Return the [x, y] coordinate for the center point of the cell that contains the specified text.  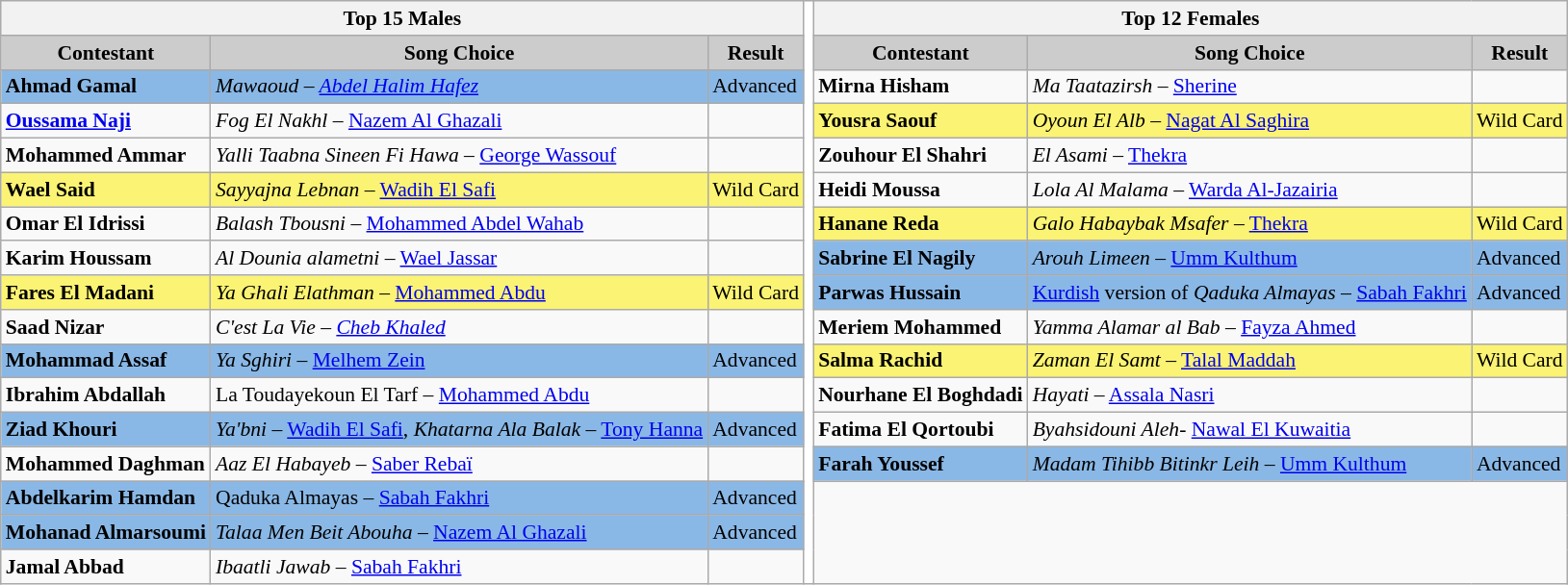
Hayati – Assala Nasri [1249, 395]
C'est La Vie – Cheb Khaled [459, 327]
Jamal Abbad [106, 567]
Ya Ghali Elathman – Mohammed Abdu [459, 292]
Parwas Hussain [920, 292]
Karim Houssam [106, 259]
Salma Rachid [920, 361]
Top 15 Males [402, 18]
Zouhour El Shahri [920, 156]
El Asami – Thekra [1249, 156]
Ya Sghiri – Melhem Zein [459, 361]
Sabrine El Nagily [920, 259]
Mohammed Daghman [106, 464]
Balash Tbousni – Mohammed Abdel Wahab [459, 224]
Heidi Moussa [920, 190]
Galo Habaybak Msafer – Thekra [1249, 224]
La Toudayekoun El Tarf – Mohammed Abdu [459, 395]
Hanane Reda [920, 224]
Aaz El Habayeb – Saber Rebaï [459, 464]
Mohammad Assaf [106, 361]
Mohammed Ammar [106, 156]
Yalli Taabna Sineen Fi Hawa – George Wassouf [459, 156]
Saad Nizar [106, 327]
Fog El Nakhl – Nazem Al Ghazali [459, 121]
Lola Al Malama – Warda Al-Jazairia [1249, 190]
Ibrahim Abdallah [106, 395]
Oussama Naji [106, 121]
Ahmad Gamal [106, 87]
Zaman El Samt – Talal Maddah [1249, 361]
Fatima El Qortoubi [920, 430]
Meriem Mohammed [920, 327]
Kurdish version of Qaduka Almayas – Sabah Fakhri [1249, 292]
Abdelkarim Hamdan [106, 498]
Omar El Idrissi [106, 224]
Yamma Alamar al Bab – Fayza Ahmed [1249, 327]
Ziad Khouri [106, 430]
Oyoun El Alb – Nagat Al Saghira [1249, 121]
Ya'bni – Wadih El Safi, Khatarna Ala Balak – Tony Hanna [459, 430]
Top 12 Females [1190, 18]
Madam Tihibb Bitinkr Leih – Umm Kulthum [1249, 464]
Nourhane El Boghdadi [920, 395]
Fares El Madani [106, 292]
Mawaoud – Abdel Halim Hafez [459, 87]
Mirna Hisham [920, 87]
Ibaatli Jawab – Sabah Fakhri [459, 567]
Wael Said [106, 190]
Yousra Saouf [920, 121]
Talaa Men Beit Abouha – Nazem Al Ghazali [459, 533]
Farah Youssef [920, 464]
Al Dounia alametni – Wael Jassar [459, 259]
Ma Taatazirsh – Sherine [1249, 87]
Arouh Limeen – Umm Kulthum [1249, 259]
Sayyajna Lebnan – Wadih El Safi [459, 190]
Byahsidouni Aleh- Nawal El Kuwaitia [1249, 430]
Qaduka Almayas – Sabah Fakhri [459, 498]
Mohanad Almarsoumi [106, 533]
